For the text-containing cell, return its midpoint in [x, y] coordinate format. 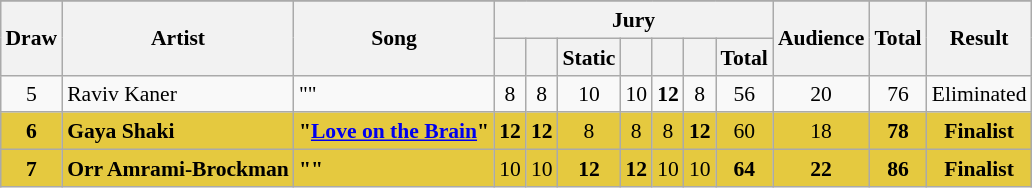
Song [394, 38]
Result [980, 38]
76 [898, 94]
Jury [634, 20]
Static [590, 56]
86 [898, 168]
Draw [31, 38]
7 [31, 168]
60 [744, 132]
Eliminated [980, 94]
"Love on the Brain" [394, 132]
56 [744, 94]
5 [31, 94]
Gaya Shaki [178, 132]
Raviv Kaner [178, 94]
Orr Amrami-Brockman [178, 168]
Audience [821, 38]
78 [898, 132]
18 [821, 132]
Artist [178, 38]
20 [821, 94]
6 [31, 132]
64 [744, 168]
22 [821, 168]
